Find where the given text appears and provide that cell's center as (X, Y) coordinate. 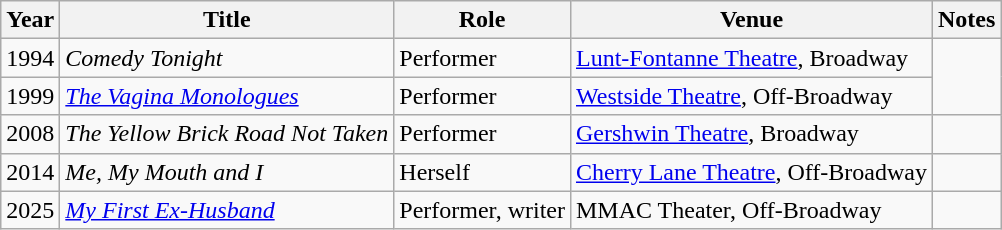
Me, My Mouth and I (227, 172)
Performer, writer (482, 210)
Herself (482, 172)
Westside Theatre, Off-Broadway (751, 96)
Cherry Lane Theatre, Off-Broadway (751, 172)
Venue (751, 20)
Year (30, 20)
Title (227, 20)
2014 (30, 172)
Notes (967, 20)
Gershwin Theatre, Broadway (751, 134)
The Yellow Brick Road Not Taken (227, 134)
Lunt-Fontanne Theatre, Broadway (751, 58)
1999 (30, 96)
2008 (30, 134)
1994 (30, 58)
MMAC Theater, Off-Broadway (751, 210)
My First Ex-Husband (227, 210)
Role (482, 20)
The Vagina Monologues (227, 96)
Comedy Tonight (227, 58)
2025 (30, 210)
